Determine the [X, Y] coordinate at the center of the cell enclosing the given text.  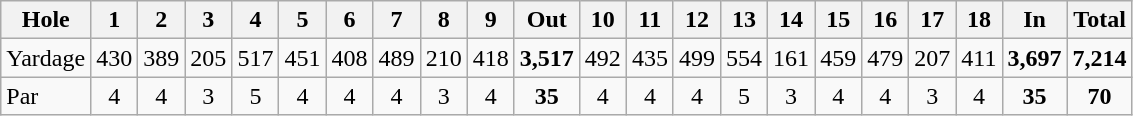
14 [792, 20]
430 [114, 58]
492 [602, 58]
418 [490, 58]
10 [602, 20]
3,697 [1034, 58]
459 [838, 58]
18 [979, 20]
16 [886, 20]
70 [1100, 96]
15 [838, 20]
499 [696, 58]
554 [744, 58]
1 [114, 20]
Yardage [46, 58]
In [1034, 20]
11 [650, 20]
13 [744, 20]
205 [208, 58]
Out [546, 20]
517 [256, 58]
6 [350, 20]
408 [350, 58]
2 [162, 20]
Par [46, 96]
3,517 [546, 58]
479 [886, 58]
451 [302, 58]
9 [490, 20]
7,214 [1100, 58]
17 [932, 20]
8 [444, 20]
Hole [46, 20]
12 [696, 20]
161 [792, 58]
489 [396, 58]
207 [932, 58]
389 [162, 58]
210 [444, 58]
411 [979, 58]
435 [650, 58]
7 [396, 20]
Total [1100, 20]
